Determine the (X, Y) coordinate at the center of the cell enclosing the given text.  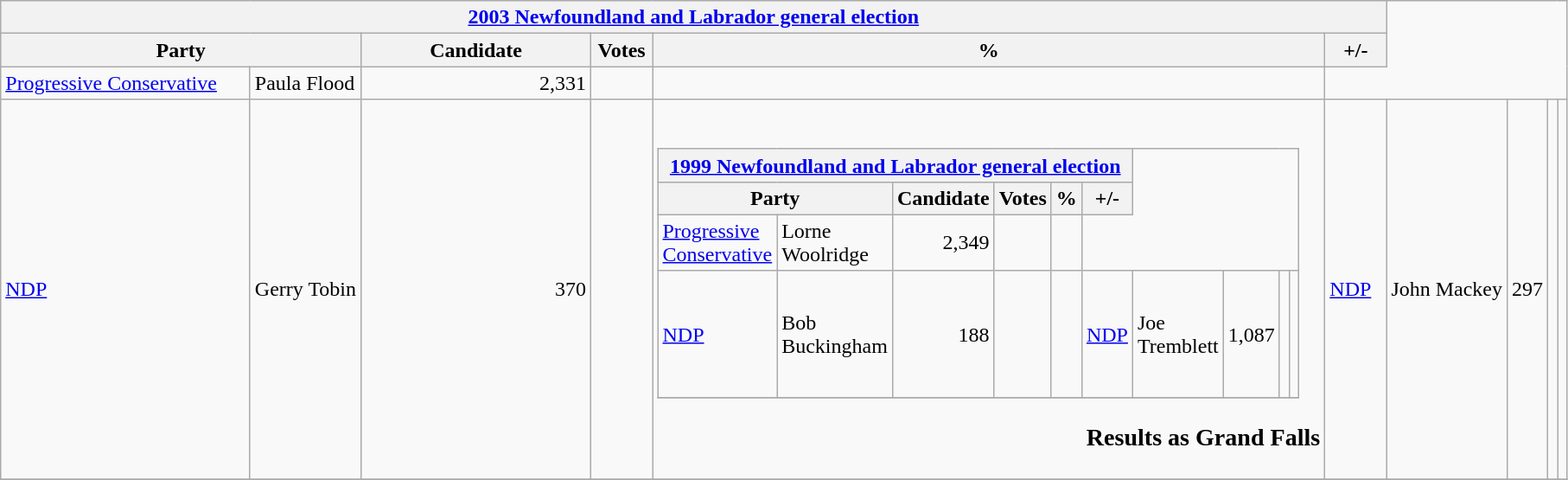
Joe Tremblett (1177, 334)
1,087 (1252, 334)
2,331 (476, 83)
Paula Flood (305, 83)
2003 Newfoundland and Labrador general election (693, 17)
John Mackey (1447, 290)
Bob Buckingham (835, 334)
297 (1528, 290)
2,349 (943, 242)
Gerry Tobin (305, 290)
370 (476, 290)
1999 Newfoundland and Labrador general election (896, 165)
Lorne Woolridge (835, 242)
188 (943, 334)
